Search for the cell housing the specified text and yield its (X, Y) center coordinate. 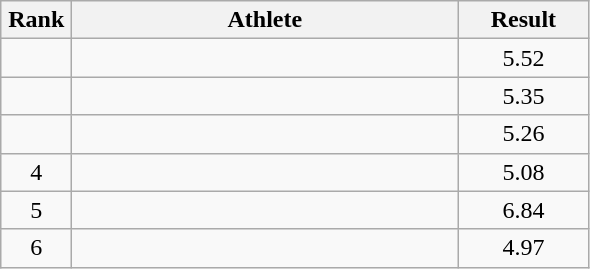
Result (524, 20)
4 (36, 172)
5.52 (524, 58)
Athlete (265, 20)
4.97 (524, 248)
6.84 (524, 210)
5.35 (524, 96)
6 (36, 248)
5.26 (524, 134)
5 (36, 210)
Rank (36, 20)
5.08 (524, 172)
